Output the [X, Y] coordinate of the center of the cell containing the given text.  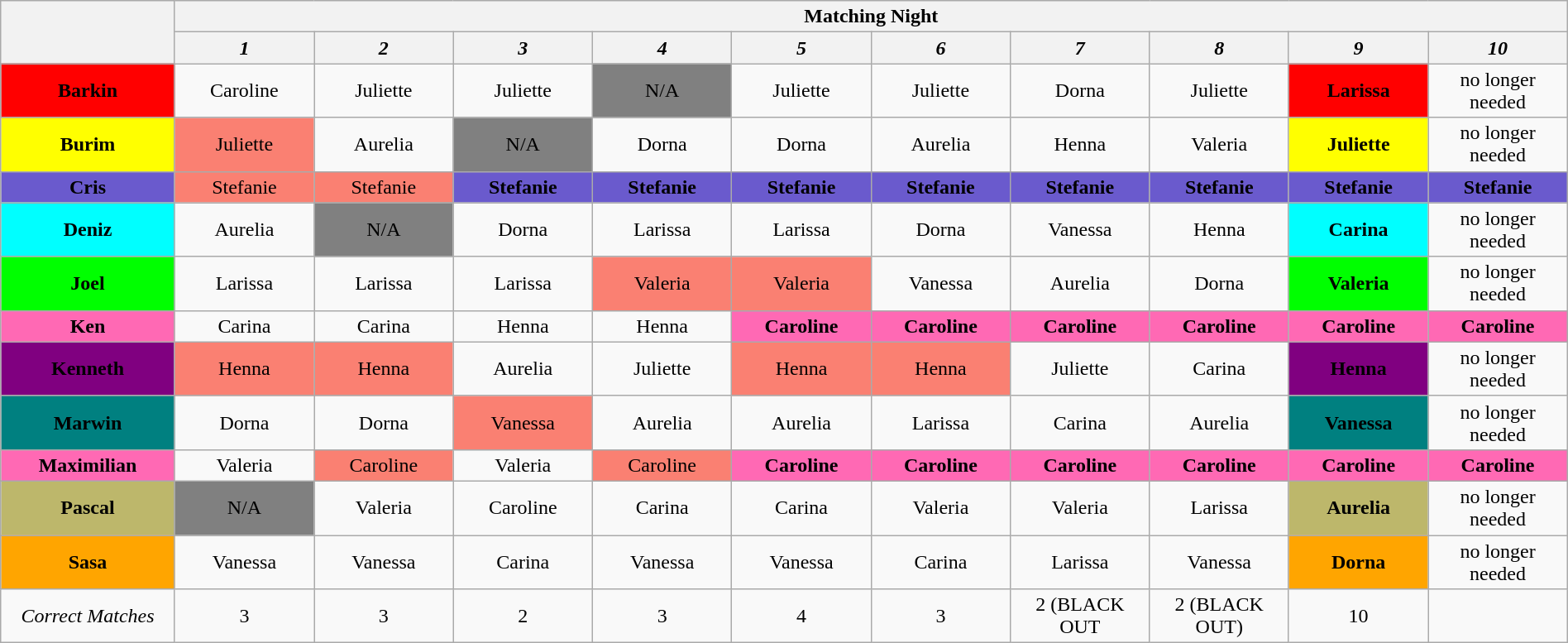
9 [1358, 48]
Marwin [88, 422]
Cris [88, 187]
Pascal [88, 508]
Joel [88, 283]
Barkin [88, 91]
6 [940, 48]
1 [244, 48]
Ken [88, 326]
Burim [88, 144]
Deniz [88, 230]
5 [801, 48]
2 (BLACK OUT [1080, 616]
Maximilian [88, 465]
Correct Matches [88, 616]
7 [1080, 48]
8 [1219, 48]
Sasa [88, 561]
Matching Night [871, 17]
2 (BLACK OUT) [1219, 616]
Kenneth [88, 369]
